Provide the [X, Y] coordinate of the cell's center where the given text is located.  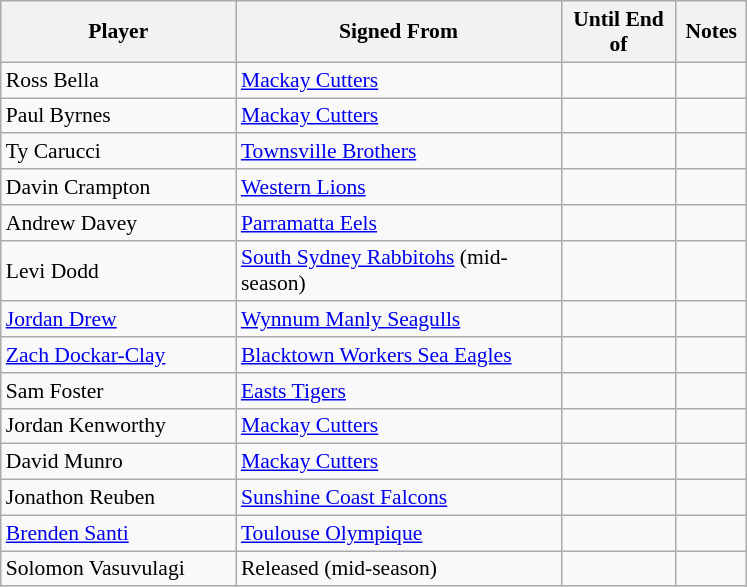
Jordan Drew [118, 320]
Released (mid-season) [398, 569]
Townsville Brothers [398, 152]
Brenden Santi [118, 533]
Solomon Vasuvulagi [118, 569]
Ross Bella [118, 80]
Player [118, 32]
Western Lions [398, 187]
Davin Crampton [118, 187]
Wynnum Manly Seagulls [398, 320]
Until End of [618, 32]
Notes [711, 32]
Andrew Davey [118, 223]
Blacktown Workers Sea Eagles [398, 355]
Jonathon Reuben [118, 498]
Levi Dodd [118, 270]
David Munro [118, 462]
Jordan Kenworthy [118, 426]
Sunshine Coast Falcons [398, 498]
Sam Foster [118, 391]
Zach Dockar-Clay [118, 355]
South Sydney Rabbitohs (mid-season) [398, 270]
Ty Carucci [118, 152]
Signed From [398, 32]
Toulouse Olympique [398, 533]
Paul Byrnes [118, 116]
Easts Tigers [398, 391]
Parramatta Eels [398, 223]
